Return (x, y) of the center of cell containing provided text 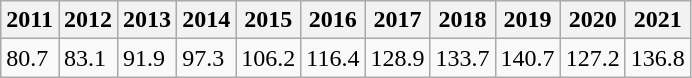
136.8 (658, 58)
91.9 (148, 58)
116.4 (333, 58)
97.3 (206, 58)
80.7 (30, 58)
128.9 (398, 58)
2018 (462, 20)
2017 (398, 20)
127.2 (592, 58)
106.2 (268, 58)
2016 (333, 20)
2021 (658, 20)
2011 (30, 20)
140.7 (528, 58)
133.7 (462, 58)
2014 (206, 20)
2012 (88, 20)
2015 (268, 20)
2020 (592, 20)
83.1 (88, 58)
2019 (528, 20)
2013 (148, 20)
